Extract the [x, y] coordinate from the center of the cell holding the provided text.  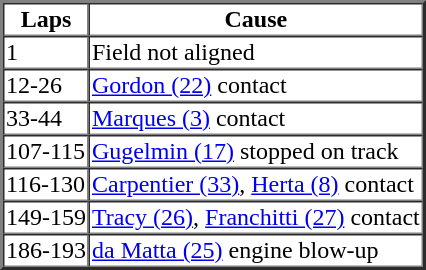
Carpentier (33), Herta (8) contact [256, 184]
Gordon (22) contact [256, 86]
Cause [256, 20]
149-159 [46, 218]
116-130 [46, 184]
1 [46, 52]
Tracy (26), Franchitti (27) contact [256, 218]
186-193 [46, 250]
107-115 [46, 152]
Field not aligned [256, 52]
da Matta (25) engine blow-up [256, 250]
Marques (3) contact [256, 118]
12-26 [46, 86]
33-44 [46, 118]
Laps [46, 20]
Gugelmin (17) stopped on track [256, 152]
